Find where the given text appears and provide that cell's center as [X, Y] coordinate. 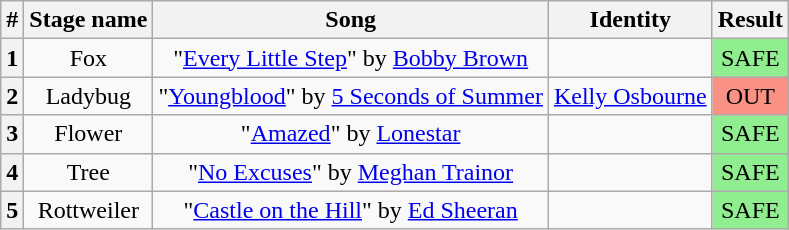
"Amazed" by Lonestar [351, 134]
"No Excuses" by Meghan Trainor [351, 172]
Identity [630, 20]
2 [12, 96]
3 [12, 134]
Result [750, 20]
"Youngblood" by 5 Seconds of Summer [351, 96]
Stage name [88, 20]
Ladybug [88, 96]
4 [12, 172]
"Every Little Step" by Bobby Brown [351, 58]
Fox [88, 58]
Song [351, 20]
Flower [88, 134]
# [12, 20]
"Castle on the Hill" by Ed Sheeran [351, 210]
Rottweiler [88, 210]
Tree [88, 172]
Kelly Osbourne [630, 96]
1 [12, 58]
5 [12, 210]
OUT [750, 96]
